Output the (x, y) coordinate of the center of the cell containing the given text.  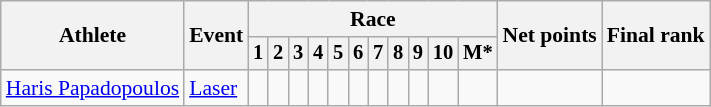
Final rank (656, 36)
9 (418, 54)
5 (338, 54)
M* (478, 54)
Haris Papadopoulos (92, 88)
Net points (550, 36)
7 (378, 54)
6 (358, 54)
4 (318, 54)
Laser (216, 88)
3 (298, 54)
1 (258, 54)
10 (443, 54)
Event (216, 36)
8 (398, 54)
Athlete (92, 36)
Race (372, 19)
2 (278, 54)
